Output the (X, Y) coordinate of the center of the cell containing the given text.  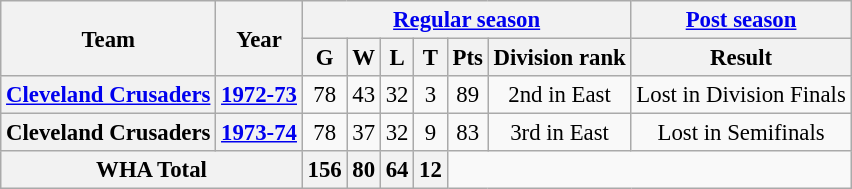
89 (468, 95)
W (364, 58)
Division rank (560, 58)
3rd in East (560, 133)
80 (364, 170)
Lost in Division Finals (741, 95)
83 (468, 133)
9 (430, 133)
L (396, 58)
Team (108, 38)
G (324, 58)
12 (430, 170)
Lost in Semifinals (741, 133)
37 (364, 133)
Post season (741, 20)
1973-74 (260, 133)
156 (324, 170)
1972-73 (260, 95)
WHA Total (152, 170)
Year (260, 38)
Result (741, 58)
64 (396, 170)
Pts (468, 58)
43 (364, 95)
T (430, 58)
Regular season (466, 20)
2nd in East (560, 95)
3 (430, 95)
